Scan for the cell matching the given text and deliver its (X, Y) coordinate at center. 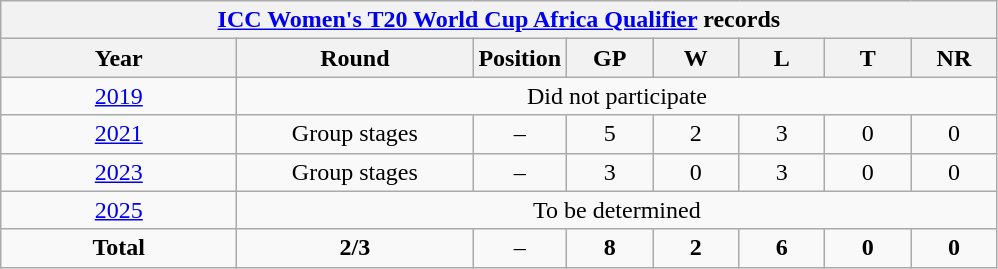
Position (520, 58)
6 (782, 248)
2019 (119, 96)
Total (119, 248)
Year (119, 58)
8 (610, 248)
2025 (119, 210)
Round (355, 58)
ICC Women's T20 World Cup Africa Qualifier records (499, 20)
NR (954, 58)
2/3 (355, 248)
W (696, 58)
2021 (119, 134)
Did not participate (617, 96)
To be determined (617, 210)
GP (610, 58)
5 (610, 134)
2023 (119, 172)
T (868, 58)
L (782, 58)
